For the text-containing cell, return its midpoint in (X, Y) coordinate format. 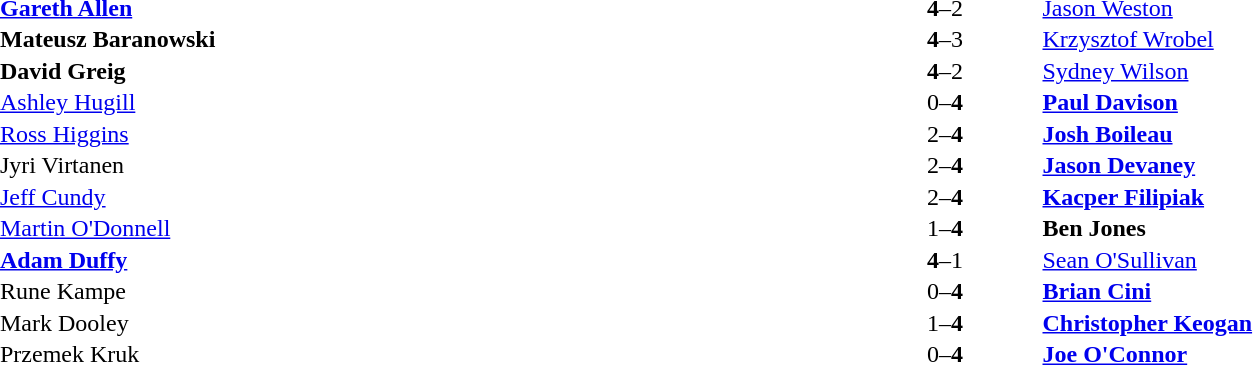
4–2 (944, 71)
4–3 (944, 39)
4–1 (944, 260)
